Capture the cell that displays the provided text and extract its (X, Y) central coordinate. 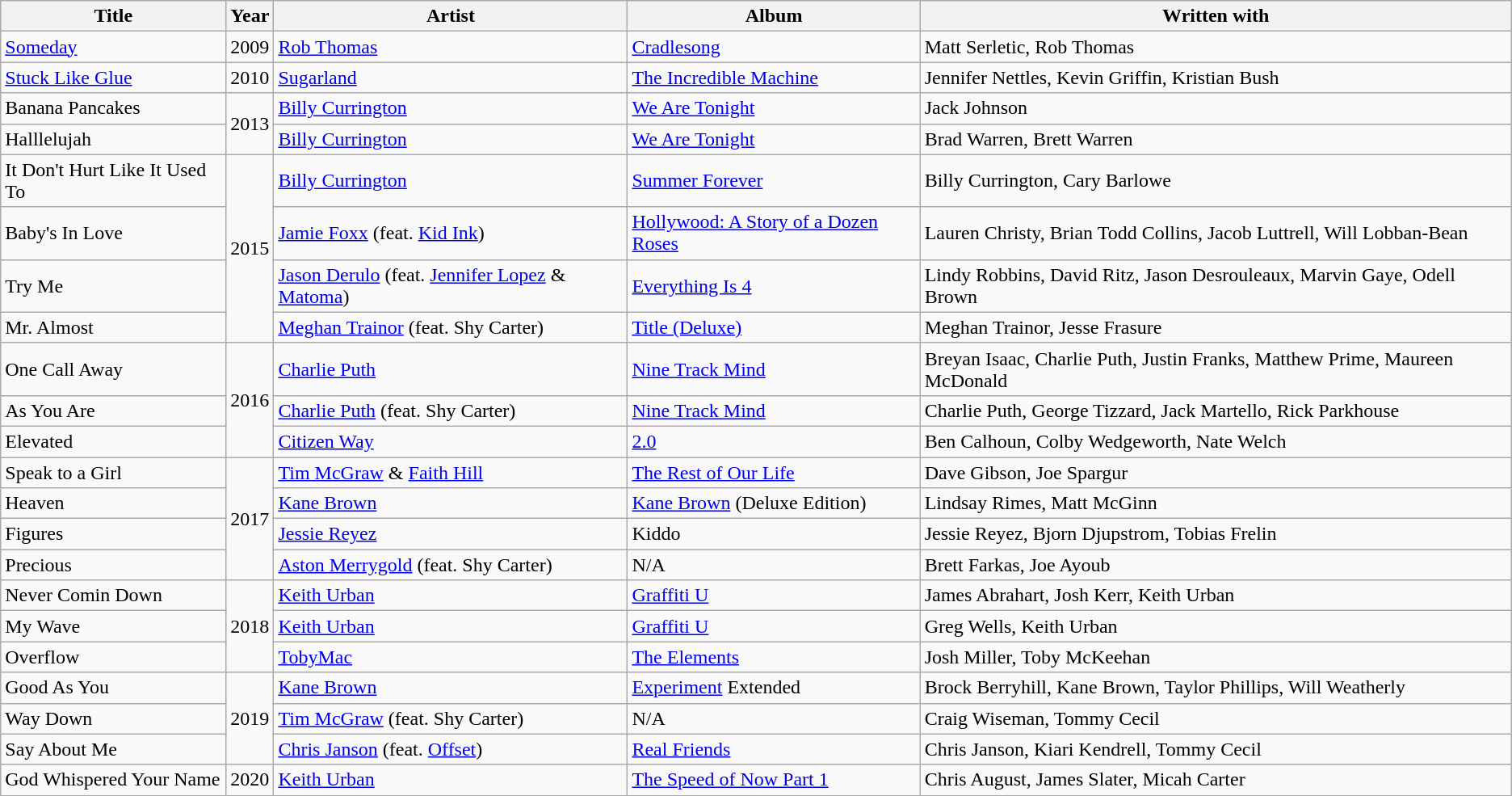
Mr. Almost (113, 327)
Rob Thomas (451, 47)
Overflow (113, 657)
Charlie Puth (451, 369)
Way Down (113, 718)
Chris Janson, Kiari Kendrell, Tommy Cecil (1216, 749)
Jessie Reyez, Bjorn Djupstrom, Tobias Frelin (1216, 534)
Experiment Extended (774, 688)
2009 (250, 47)
2020 (250, 780)
Kiddo (774, 534)
Elevated (113, 441)
2015 (250, 249)
Halllelujah (113, 139)
Billy Currington, Cary Barlowe (1216, 181)
Brad Warren, Brett Warren (1216, 139)
Kane Brown (Deluxe Edition) (774, 503)
Brock Berryhill, Kane Brown, Taylor Phillips, Will Weatherly (1216, 688)
Jennifer Nettles, Kevin Griffin, Kristian Bush (1216, 78)
Meghan Trainor, Jesse Frasure (1216, 327)
Year (250, 16)
Someday (113, 47)
Title (Deluxe) (774, 327)
Never Comin Down (113, 596)
Dave Gibson, Joe Spargur (1216, 473)
Baby's In Love (113, 233)
Album (774, 16)
2.0 (774, 441)
As You Are (113, 411)
Brett Farkas, Joe Ayoub (1216, 565)
2017 (250, 519)
2016 (250, 399)
Meghan Trainor (feat. Shy Carter) (451, 327)
Real Friends (774, 749)
Chris Janson (feat. Offset) (451, 749)
My Wave (113, 626)
Lauren Christy, Brian Todd Collins, Jacob Luttrell, Will Lobban-Bean (1216, 233)
The Incredible Machine (774, 78)
Summer Forever (774, 181)
Lindy Robbins, David Ritz, Jason Desrouleaux, Marvin Gaye, Odell Brown (1216, 286)
Hollywood: A Story of a Dozen Roses (774, 233)
One Call Away (113, 369)
James Abrahart, Josh Kerr, Keith Urban (1216, 596)
Banana Pancakes (113, 108)
Aston Merrygold (feat. Shy Carter) (451, 565)
God Whispered Your Name (113, 780)
2019 (250, 718)
2010 (250, 78)
Craig Wiseman, Tommy Cecil (1216, 718)
Breyan Isaac, Charlie Puth, Justin Franks, Matthew Prime, Maureen McDonald (1216, 369)
Try Me (113, 286)
Jason Derulo (feat. Jennifer Lopez & Matoma) (451, 286)
Sugarland (451, 78)
TobyMac (451, 657)
Greg Wells, Keith Urban (1216, 626)
Charlie Puth, George Tizzard, Jack Martello, Rick Parkhouse (1216, 411)
Everything Is 4 (774, 286)
Stuck Like Glue (113, 78)
2013 (250, 124)
Heaven (113, 503)
Lindsay Rimes, Matt McGinn (1216, 503)
Jamie Foxx (feat. Kid Ink) (451, 233)
Say About Me (113, 749)
Written with (1216, 16)
It Don't Hurt Like It Used To (113, 181)
Artist (451, 16)
Title (113, 16)
Citizen Way (451, 441)
The Speed of Now Part 1 (774, 780)
Figures (113, 534)
2018 (250, 626)
Charlie Puth (feat. Shy Carter) (451, 411)
Tim McGraw & Faith Hill (451, 473)
Cradlesong (774, 47)
The Elements (774, 657)
Chris August, James Slater, Micah Carter (1216, 780)
The Rest of Our Life (774, 473)
Good As You (113, 688)
Ben Calhoun, Colby Wedgeworth, Nate Welch (1216, 441)
Josh Miller, Toby McKeehan (1216, 657)
Matt Serletic, Rob Thomas (1216, 47)
Jack Johnson (1216, 108)
Precious (113, 565)
Tim McGraw (feat. Shy Carter) (451, 718)
Jessie Reyez (451, 534)
Speak to a Girl (113, 473)
